Search for the cell housing the specified text and yield its (x, y) center coordinate. 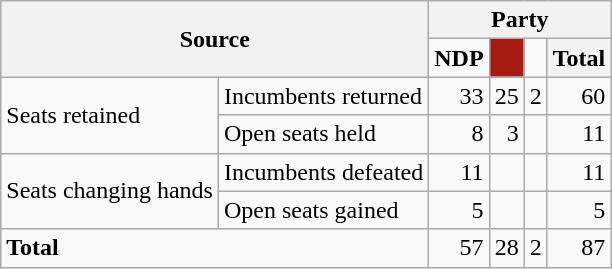
57 (459, 248)
60 (579, 96)
NDP (459, 58)
Seats retained (110, 115)
Party (520, 20)
Seats changing hands (110, 191)
Open seats gained (323, 210)
25 (506, 96)
Open seats held (323, 134)
Incumbents returned (323, 96)
28 (506, 248)
8 (459, 134)
Incumbents defeated (323, 172)
33 (459, 96)
87 (579, 248)
Source (215, 39)
3 (506, 134)
